Determine the (X, Y) coordinate at the center of the cell enclosing the given text.  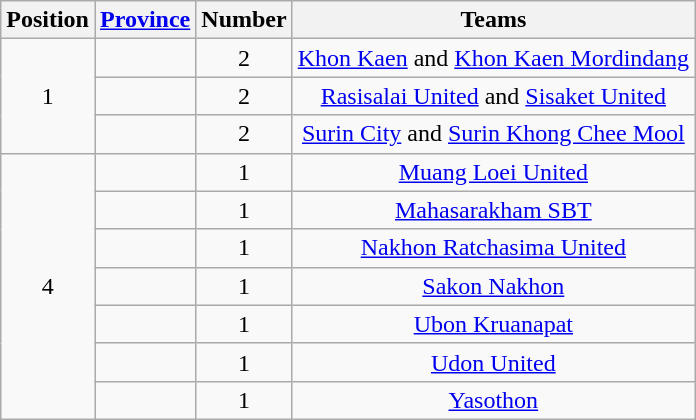
Sakon Nakhon (493, 286)
Mahasarakham SBT (493, 210)
Ubon Kruanapat (493, 324)
Yasothon (493, 400)
Muang Loei United (493, 172)
Khon Kaen and Khon Kaen Mordindang (493, 58)
Surin City and Surin Khong Chee Mool (493, 134)
Teams (493, 20)
4 (48, 286)
Udon United (493, 362)
Rasisalai United and Sisaket United (493, 96)
Nakhon Ratchasima United (493, 248)
Number (244, 20)
Position (48, 20)
Province (144, 20)
